Find where the given text appears and provide that cell's center as [x, y] coordinate. 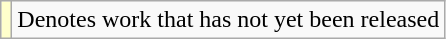
Denotes work that has not yet been released [228, 20]
